Provide the [X, Y] coordinate of the cell's center where the given text is located.  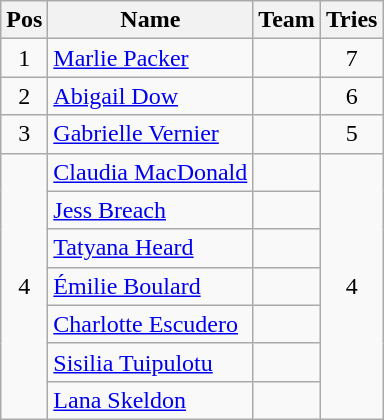
Lana Skeldon [150, 400]
2 [24, 96]
Tries [352, 20]
Marlie Packer [150, 58]
Pos [24, 20]
Gabrielle Vernier [150, 134]
Claudia MacDonald [150, 172]
Tatyana Heard [150, 248]
6 [352, 96]
5 [352, 134]
Émilie Boulard [150, 286]
Jess Breach [150, 210]
7 [352, 58]
1 [24, 58]
Charlotte Escudero [150, 324]
Team [287, 20]
Name [150, 20]
Sisilia Tuipulotu [150, 362]
3 [24, 134]
Abigail Dow [150, 96]
